Capture the cell that displays the provided text and extract its [X, Y] central coordinate. 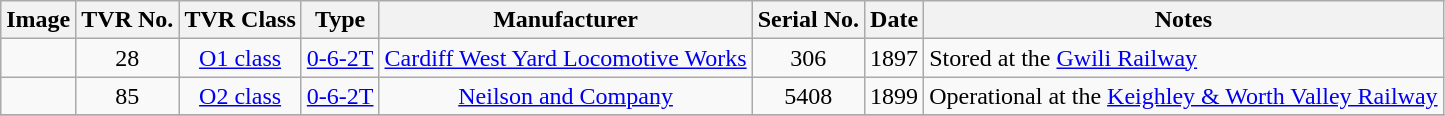
Cardiff West Yard Locomotive Works [566, 58]
Notes [1184, 20]
1897 [894, 58]
Serial No. [808, 20]
28 [128, 58]
Image [38, 20]
Neilson and Company [566, 96]
TVR No. [128, 20]
1899 [894, 96]
TVR Class [240, 20]
Type [340, 20]
Stored at the Gwili Railway [1184, 58]
Operational at the Keighley & Worth Valley Railway [1184, 96]
Date [894, 20]
306 [808, 58]
O2 class [240, 96]
Manufacturer [566, 20]
O1 class [240, 58]
5408 [808, 96]
85 [128, 96]
